Output the (x, y) coordinate of the center of the cell containing the given text.  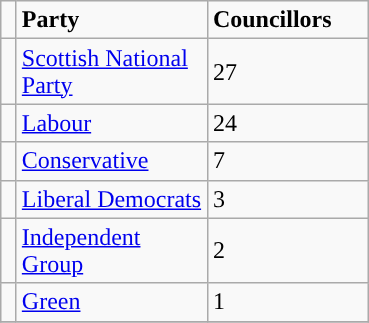
Scottish National Party (112, 72)
27 (288, 72)
Councillors (288, 20)
7 (288, 161)
Green (112, 302)
Liberal Democrats (112, 199)
2 (288, 250)
1 (288, 302)
Labour (112, 123)
Party (112, 20)
3 (288, 199)
Independent Group (112, 250)
24 (288, 123)
Conservative (112, 161)
